Identify which cell holds the provided text, then report its (X, Y) central coordinate. 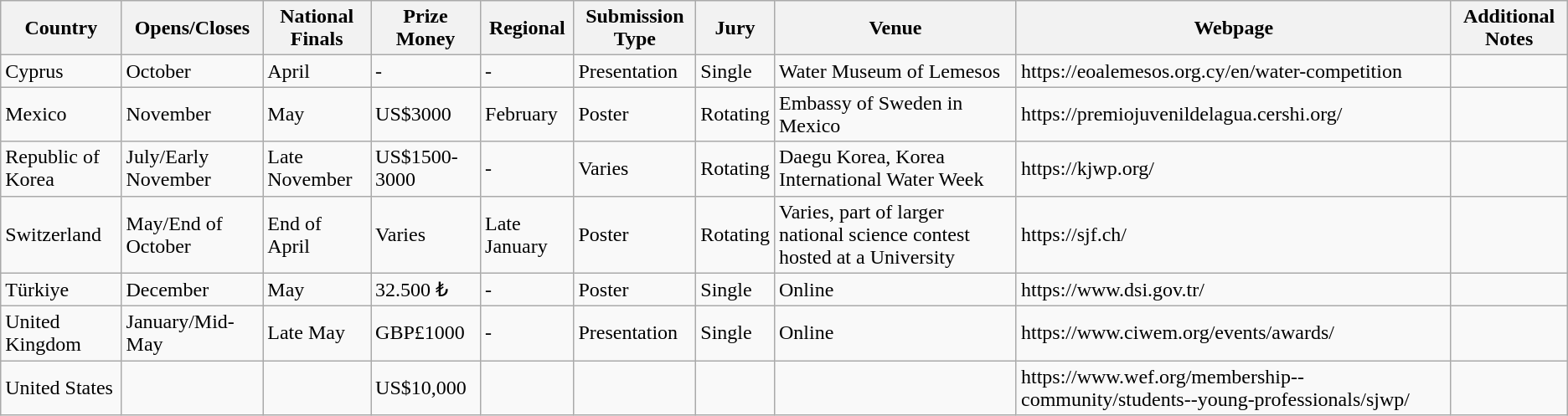
US$10,000 (426, 388)
Switzerland (61, 234)
Late January (528, 234)
https://www.ciwem.org/events/awards/ (1233, 333)
Water Museum of Lemesos (895, 71)
United States (61, 388)
Late November (317, 169)
July/Early November (193, 169)
https://eoalemesos.org.cy/en/water-competition (1233, 71)
Opens/Closes (193, 28)
December (193, 290)
Varies, part of larger national science contest hosted at a University (895, 234)
US$3000 (426, 114)
End of April (317, 234)
32.500 ₺ (426, 290)
https://kjwp.org/ (1233, 169)
National Finals (317, 28)
US$1500-3000 (426, 169)
United Kingdom (61, 333)
November (193, 114)
May/End of October (193, 234)
Submission Type (635, 28)
https://www.dsi.gov.tr/ (1233, 290)
April (317, 71)
Cyprus (61, 71)
Venue (895, 28)
October (193, 71)
https://premiojuvenildelagua.cershi.org/ (1233, 114)
Mexico (61, 114)
https://www.wef.org/membership--community/students--young-professionals/sjwp/ (1233, 388)
Daegu Korea, Korea International Water Week (895, 169)
January/Mid-May (193, 333)
Webpage (1233, 28)
GBP£1000 (426, 333)
Late May (317, 333)
February (528, 114)
Country (61, 28)
Regional (528, 28)
https://sjf.ch/ (1233, 234)
Prize Money (426, 28)
Embassy of Sweden in Mexico (895, 114)
Additional Notes (1509, 28)
Republic of Korea (61, 169)
Türkiye (61, 290)
Jury (735, 28)
